Identify which cell holds the provided text, then report its (x, y) central coordinate. 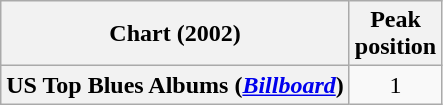
Chart (2002) (176, 34)
1 (395, 85)
Peakposition (395, 34)
US Top Blues Albums (Billboard) (176, 85)
